Find where the given text appears and provide that cell's center as [x, y] coordinate. 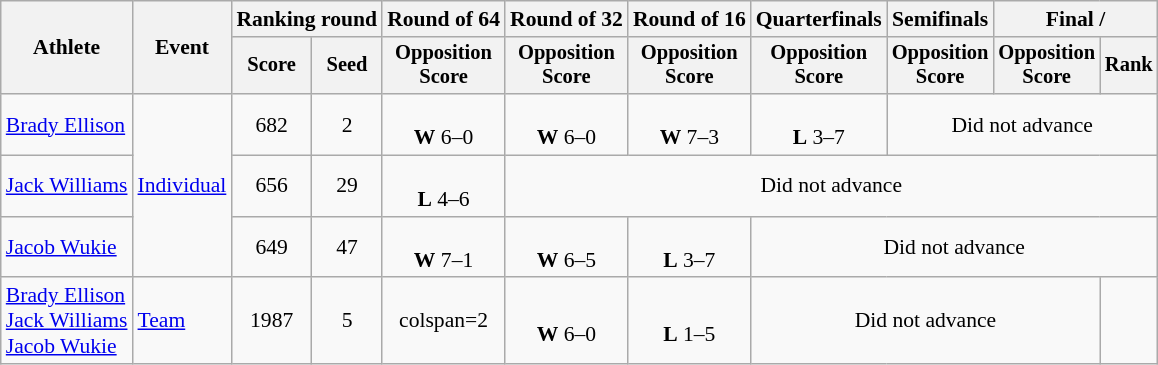
L 4–6 [444, 186]
Individual [182, 186]
Athlete [67, 48]
Jacob Wukie [67, 248]
W 6–5 [566, 248]
682 [272, 124]
Quarterfinals [819, 19]
Seed [347, 66]
colspan=2 [444, 322]
2 [347, 124]
Round of 16 [690, 19]
Rank [1129, 66]
649 [272, 248]
29 [347, 186]
Ranking round [306, 19]
Final / [1075, 19]
Event [182, 48]
W 7–3 [690, 124]
Brady Ellison [67, 124]
Round of 64 [444, 19]
Semifinals [940, 19]
Score [272, 66]
Brady EllisonJack WilliamsJacob Wukie [67, 322]
Round of 32 [566, 19]
W 7–1 [444, 248]
Team [182, 322]
L 1–5 [690, 322]
5 [347, 322]
47 [347, 248]
656 [272, 186]
1987 [272, 322]
Jack Williams [67, 186]
